Output the (x, y) coordinate of the center of the cell containing the given text.  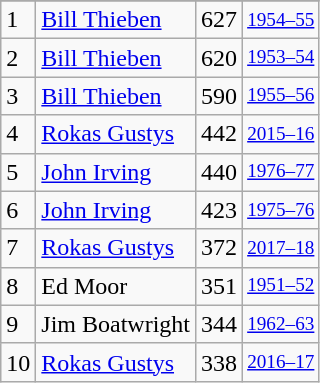
10 (18, 362)
3 (18, 96)
5 (18, 172)
442 (220, 134)
4 (18, 134)
6 (18, 210)
440 (220, 172)
1955–56 (281, 96)
Ed Moor (116, 286)
2016–17 (281, 362)
620 (220, 58)
2015–16 (281, 134)
1953–54 (281, 58)
9 (18, 324)
1954–55 (281, 20)
1962–63 (281, 324)
372 (220, 248)
8 (18, 286)
Jim Boatwright (116, 324)
2 (18, 58)
590 (220, 96)
2017–18 (281, 248)
1 (18, 20)
344 (220, 324)
1951–52 (281, 286)
627 (220, 20)
1975–76 (281, 210)
338 (220, 362)
7 (18, 248)
1976–77 (281, 172)
351 (220, 286)
423 (220, 210)
